Detect which cell encompasses the target text, then output its (x, y) center coordinate. 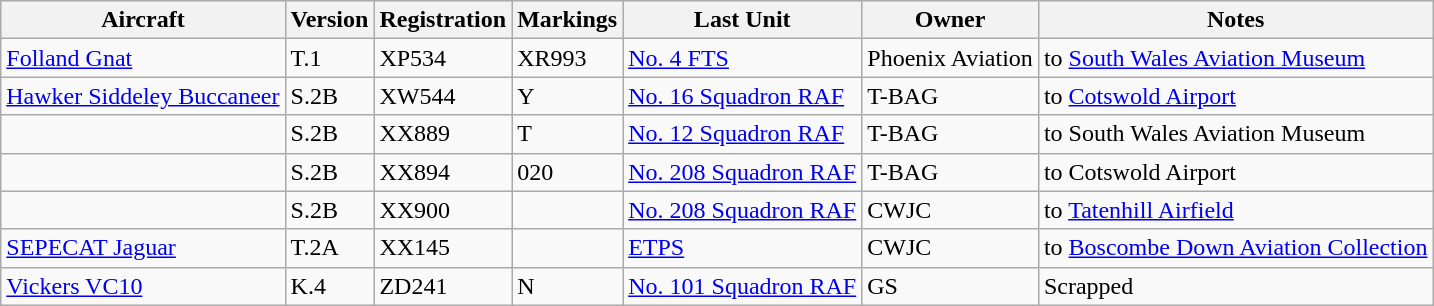
to Boscombe Down Aviation Collection (1236, 248)
No. 4 FTS (742, 58)
T (568, 134)
Owner (950, 20)
SEPECAT Jaguar (143, 248)
XW544 (443, 96)
Y (568, 96)
Folland Gnat (143, 58)
XP534 (443, 58)
ETPS (742, 248)
XX894 (443, 172)
K.4 (330, 286)
Phoenix Aviation (950, 58)
Registration (443, 20)
XX889 (443, 134)
N (568, 286)
Scrapped (1236, 286)
No. 12 Squadron RAF (742, 134)
T.2A (330, 248)
020 (568, 172)
Markings (568, 20)
XX900 (443, 210)
XR993 (568, 58)
Vickers VC10 (143, 286)
Hawker Siddeley Buccaneer (143, 96)
ZD241 (443, 286)
Aircraft (143, 20)
No. 101 Squadron RAF (742, 286)
to Tatenhill Airfield (1236, 210)
T.1 (330, 58)
XX145 (443, 248)
GS (950, 286)
Version (330, 20)
Notes (1236, 20)
No. 16 Squadron RAF (742, 96)
Last Unit (742, 20)
